Locate the cell with the specified text and output its [x, y] center coordinate. 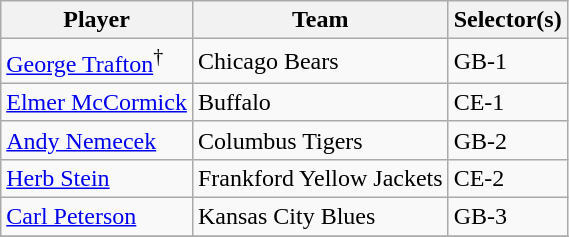
GB-1 [508, 62]
Player [97, 20]
Selector(s) [508, 20]
George Trafton† [97, 62]
Buffalo [320, 102]
Andy Nemecek [97, 140]
GB-2 [508, 140]
Herb Stein [97, 178]
Columbus Tigers [320, 140]
Team [320, 20]
Chicago Bears [320, 62]
CE-1 [508, 102]
Kansas City Blues [320, 217]
Frankford Yellow Jackets [320, 178]
Carl Peterson [97, 217]
Elmer McCormick [97, 102]
CE-2 [508, 178]
GB-3 [508, 217]
